Output the [X, Y] coordinate of the center of the cell containing the given text.  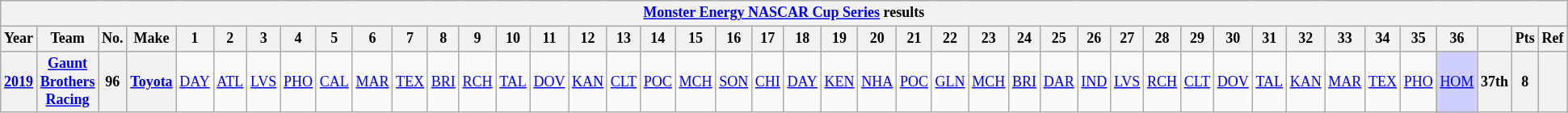
21 [914, 39]
15 [696, 39]
Ref [1553, 39]
23 [989, 39]
22 [950, 39]
CHI [767, 82]
34 [1383, 39]
SON [734, 82]
19 [839, 39]
Gaunt Brothers Racing [67, 82]
32 [1305, 39]
2 [230, 39]
17 [767, 39]
Pts [1525, 39]
14 [658, 39]
13 [624, 39]
96 [113, 82]
Monster Energy NASCAR Cup Series results [784, 13]
10 [513, 39]
NHA [877, 82]
12 [588, 39]
No. [113, 39]
ATL [230, 82]
18 [802, 39]
CAL [334, 82]
9 [477, 39]
11 [549, 39]
16 [734, 39]
30 [1233, 39]
31 [1269, 39]
33 [1345, 39]
36 [1457, 39]
25 [1058, 39]
27 [1128, 39]
26 [1094, 39]
4 [299, 39]
KEN [839, 82]
37th [1494, 82]
24 [1024, 39]
28 [1162, 39]
3 [263, 39]
Toyota [152, 82]
1 [195, 39]
35 [1419, 39]
6 [372, 39]
5 [334, 39]
HOM [1457, 82]
2019 [19, 82]
GLN [950, 82]
IND [1094, 82]
Make [152, 39]
29 [1197, 39]
Year [19, 39]
DAR [1058, 82]
Team [67, 39]
7 [410, 39]
20 [877, 39]
